Pinpoint the cell where the given text exists, returning its [X, Y] midpoint coordinate. 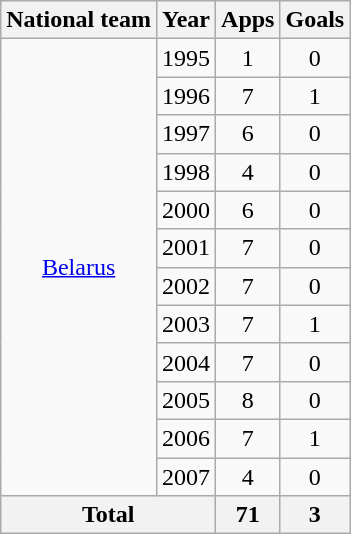
Total [108, 515]
Year [186, 20]
1998 [186, 172]
2007 [186, 477]
3 [315, 515]
1996 [186, 96]
2003 [186, 324]
8 [248, 400]
2000 [186, 210]
2005 [186, 400]
2006 [186, 438]
Goals [315, 20]
2001 [186, 248]
Belarus [79, 268]
1995 [186, 58]
2004 [186, 362]
1997 [186, 134]
Apps [248, 20]
71 [248, 515]
2002 [186, 286]
National team [79, 20]
